For the text-containing cell, return its midpoint in (X, Y) coordinate format. 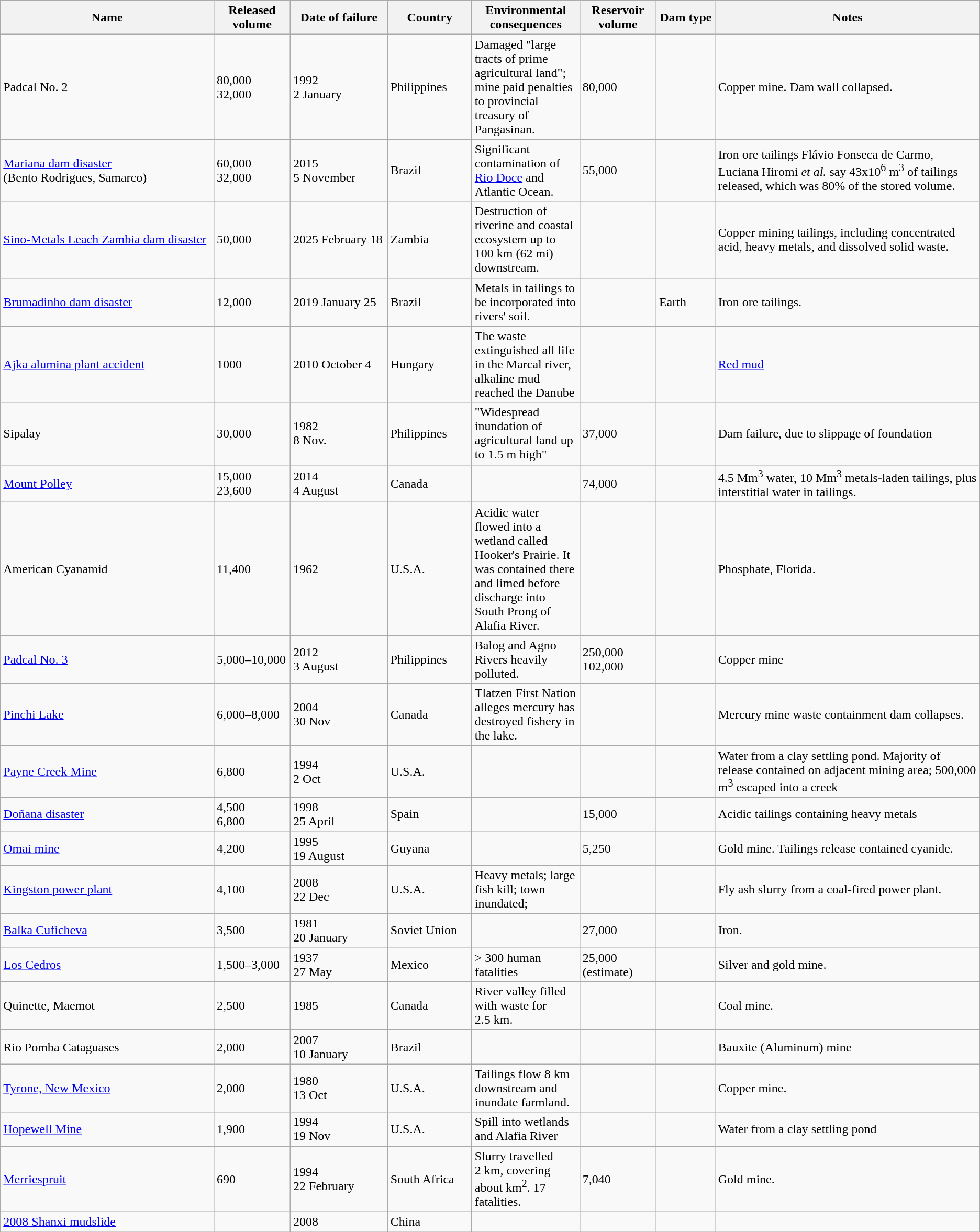
Guyana (429, 849)
Payne Creek Mine (107, 771)
Iron ore tailings Flávio Fonseca de Carmo, Luciana Hiromi et al. say 43x106 m3 of tailings released, which was 80% of the stored volume. (847, 171)
4.5 Mm3 water, 10 Mm3 metals-laden tailings, plus interstitial water in tailings. (847, 484)
American Cyanamid (107, 569)
Quinette, Maemot (107, 1006)
Zambia (429, 240)
Heavy metals; large fish kill; town inundated; (526, 890)
Notes (847, 18)
1,500–3,000 (252, 965)
Dam failure, due to slippage of foundation (847, 433)
"Widespread inundation of agricultural land up to 1.5 m high" (526, 433)
Soviet Union (429, 931)
Spain (429, 814)
199825 April (339, 814)
15,00023,600 (252, 484)
Padcal No. 3 (107, 659)
South Africa (429, 1179)
27,000 (618, 931)
Doñana disaster (107, 814)
Country (429, 18)
4,200 (252, 849)
20155 November (339, 171)
199422 February (339, 1179)
Significant contamination of Rio Doce and Atlantic Ocean. (526, 171)
Mount Polley (107, 484)
Dam type (686, 18)
Ajka alumina plant accident (107, 364)
2008 Shanxi mudslide (107, 1222)
Sino-Metals Leach Zambia dam disaster (107, 240)
80,000 (618, 87)
Rio Pomba Cataguases (107, 1047)
Copper mine (847, 659)
200710 January (339, 1047)
Released volume (252, 18)
7,040 (618, 1179)
1000 (252, 364)
198120 January (339, 931)
Bauxite (Aluminum) mine (847, 1047)
Mariana dam disaster(Bento Rodrigues, Samarco) (107, 171)
Acidic water flowed into a wetland called Hooker's Prairie. It was contained there and limed before discharge into South Prong of Alafia River. (526, 569)
Reservoir volume (618, 18)
Hopewell Mine (107, 1129)
Mexico (429, 965)
Kingston power plant (107, 890)
Spill into wetlands and Alafia River (526, 1129)
Iron ore tailings. (847, 302)
Slurry travelled 2 km, covering about km2. 17 fatalities. (526, 1179)
Name (107, 18)
198013 Oct (339, 1088)
Omai mine (107, 849)
Hungary (429, 364)
12,000 (252, 302)
Phosphate, Florida. (847, 569)
50,000 (252, 240)
Sipalay (107, 433)
3,500 (252, 931)
Pinchi Lake (107, 715)
Water from a clay settling pond. Majority of release contained on adjacent mining area; 500,000 m3 escaped into a creek (847, 771)
74,000 (618, 484)
Environmental consequences (526, 18)
Iron. (847, 931)
199519 August (339, 849)
Copper mine. Dam wall collapsed. (847, 87)
> 300 human fatalities (526, 965)
Red mud (847, 364)
Copper mining tailings, including concentrated acid, heavy metals, and dissolved solid waste. (847, 240)
Destruction of riverine and coastal ecosystem up to 100 km (62 mi) downstream. (526, 240)
4,100 (252, 890)
200430 Nov (339, 715)
Balog and Agno Rivers heavily polluted. (526, 659)
15,000 (618, 814)
Coal mine. (847, 1006)
6,800 (252, 771)
Damaged "large tracts of prime agricultural land"; mine paid penalties to provincial treasury of Pangasinan. (526, 87)
River valley filled with waste for 2.5 km. (526, 1006)
Acidic tailings containing heavy metals (847, 814)
Merriespruit (107, 1179)
Brumadinho dam disaster (107, 302)
Los Cedros (107, 965)
2010 October 4 (339, 364)
1,900 (252, 1129)
Balka Cuficheva (107, 931)
250,000102,000 (618, 659)
Copper mine. (847, 1088)
20144 August (339, 484)
200822 Dec (339, 890)
Tailings flow 8 km downstream and inundate farmland. (526, 1088)
Metals in tailings to be incorporated into rivers' soil. (526, 302)
193727 May (339, 965)
199419 Nov (339, 1129)
37,000 (618, 433)
19922 January (339, 87)
Gold mine. Tailings release contained cyanide. (847, 849)
2019 January 25 (339, 302)
4,5006,800 (252, 814)
6,000–8,000 (252, 715)
30,000 (252, 433)
690 (252, 1179)
China (429, 1222)
The waste extinguished all life in the Marcal river, alkaline mud reached the Danube (526, 364)
55,000 (618, 171)
25,000 (estimate) (618, 965)
19828 Nov. (339, 433)
Fly ash slurry from a coal-fired power plant. (847, 890)
80,00032,000 (252, 87)
11,400 (252, 569)
Earth (686, 302)
Silver and gold mine. (847, 965)
Water from a clay settling pond (847, 1129)
Date of failure (339, 18)
Tyrone, New Mexico (107, 1088)
20123 August (339, 659)
Gold mine. (847, 1179)
Mercury mine waste containment dam collapses. (847, 715)
Tlatzen First Nation alleges mercury has destroyed fishery in the lake. (526, 715)
2,500 (252, 1006)
1962 (339, 569)
2008 (339, 1222)
2025 February 18 (339, 240)
60,00032,000 (252, 171)
19942 Oct (339, 771)
1985 (339, 1006)
5,000–10,000 (252, 659)
5,250 (618, 849)
Padcal No. 2 (107, 87)
